Determine the [X, Y] coordinate at the center of the cell enclosing the given text.  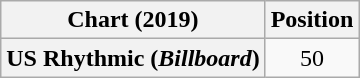
50 [312, 58]
US Rhythmic (Billboard) [133, 58]
Chart (2019) [133, 20]
Position [312, 20]
